From the cell containing the given text, extract its center point as (x, y) coordinate. 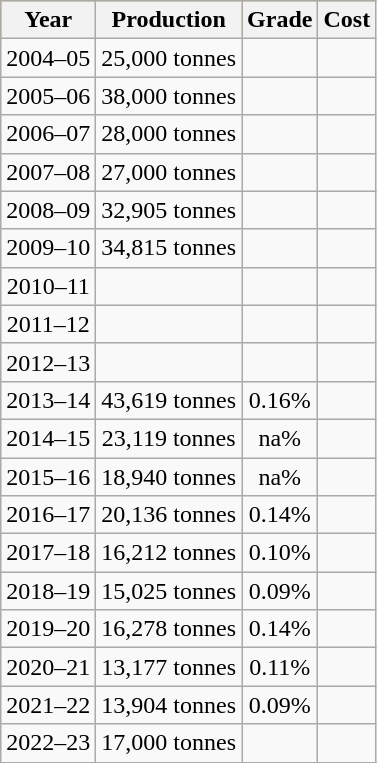
13,904 tonnes (169, 705)
Grade (280, 20)
2019–20 (48, 629)
2011–12 (48, 324)
2022–23 (48, 743)
2010–11 (48, 286)
28,000 tonnes (169, 134)
34,815 tonnes (169, 248)
2004–05 (48, 58)
2018–19 (48, 591)
2020–21 (48, 667)
16,278 tonnes (169, 629)
20,136 tonnes (169, 515)
2012–13 (48, 362)
2008–09 (48, 210)
Year (48, 20)
27,000 tonnes (169, 172)
2005–06 (48, 96)
Cost (347, 20)
38,000 tonnes (169, 96)
2021–22 (48, 705)
2017–18 (48, 553)
0.11% (280, 667)
2006–07 (48, 134)
Production (169, 20)
2015–16 (48, 477)
23,119 tonnes (169, 438)
2007–08 (48, 172)
15,025 tonnes (169, 591)
0.16% (280, 400)
32,905 tonnes (169, 210)
0.10% (280, 553)
13,177 tonnes (169, 667)
2009–10 (48, 248)
25,000 tonnes (169, 58)
2014–15 (48, 438)
17,000 tonnes (169, 743)
2013–14 (48, 400)
16,212 tonnes (169, 553)
18,940 tonnes (169, 477)
2016–17 (48, 515)
43,619 tonnes (169, 400)
